Pinpoint the cell where the given text exists, returning its [X, Y] midpoint coordinate. 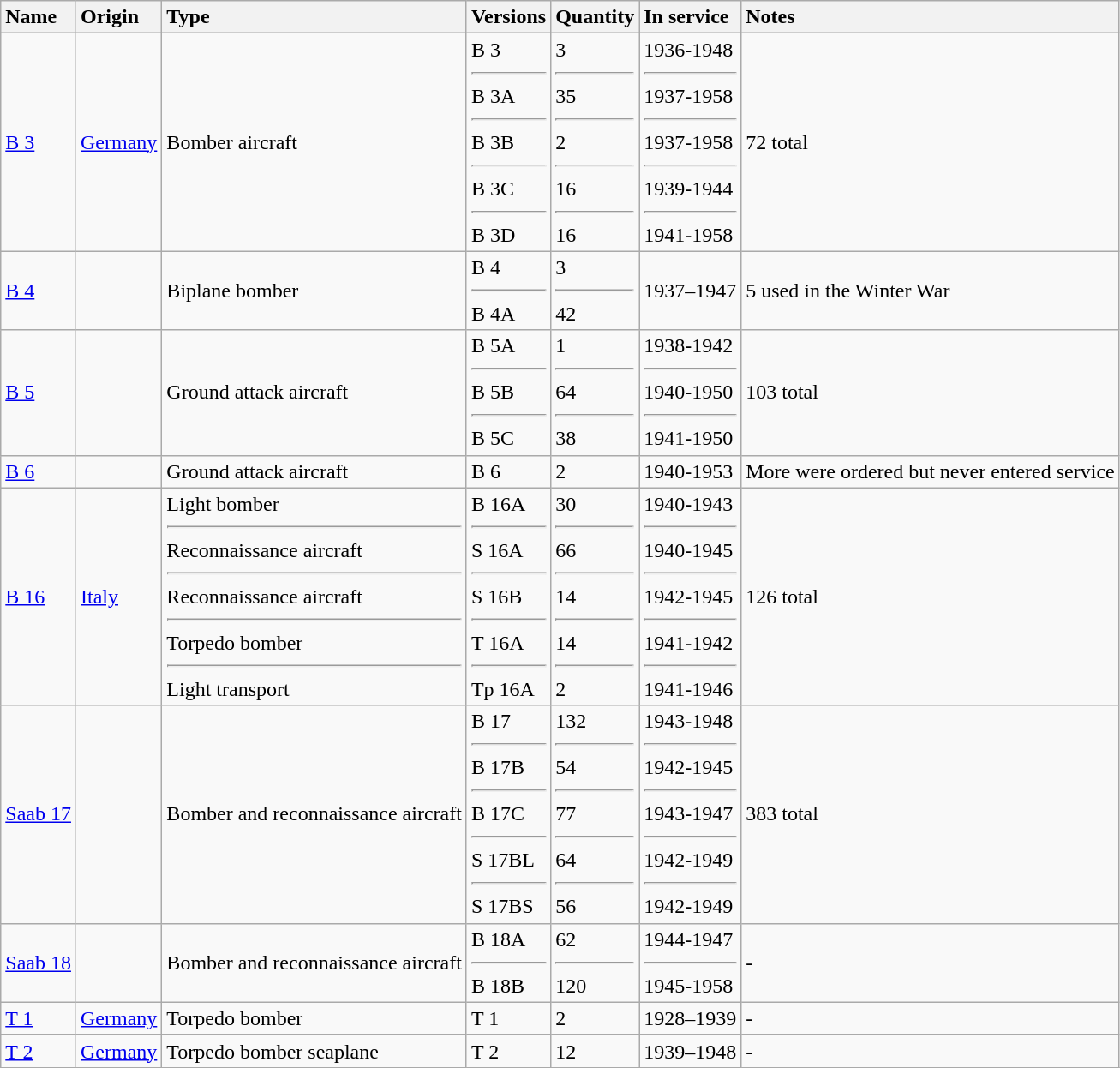
In service [691, 17]
Torpedo bomber [314, 1018]
Bomber aircraft [314, 142]
342 [595, 291]
B 3 [39, 142]
Notes [931, 17]
1940-19431940-19451942-19451941-19421941-1946 [691, 597]
B 5 [39, 393]
1928–1939 [691, 1018]
126 total [931, 597]
62120 [595, 963]
Saab 18 [39, 963]
Saab 17 [39, 814]
1944-19471945-1958 [691, 963]
B 17B 17BB 17CS 17BLS 17BS [508, 814]
B 5AB 5BB 5C [508, 393]
Torpedo bomber seaplane [314, 1051]
Light bomberReconnaissance aircraftReconnaissance aircraftTorpedo bomberLight transport [314, 597]
Name [39, 17]
B 16AS 16AS 16BT 16ATp 16A [508, 597]
B 4 [39, 291]
Type [314, 17]
33521616 [595, 142]
Biplane bomber [314, 291]
Versions [508, 17]
1943-19481942-19451943-19471942-19491942-1949 [691, 814]
1940-1953 [691, 471]
1938-19421940-19501941-1950 [691, 393]
13254776456 [595, 814]
Italy [118, 597]
103 total [931, 393]
1936-19481937-19581937-19581939-19441941-1958 [691, 142]
B 3B 3AB 3BB 3CB 3D [508, 142]
B 18AB 18B [508, 963]
306614142 [595, 597]
More were ordered but never entered service [931, 471]
383 total [931, 814]
12 [595, 1051]
B 16 [39, 597]
Quantity [595, 17]
Origin [118, 17]
1937–1947 [691, 291]
16438 [595, 393]
5 used in the Winter War [931, 291]
1939–1948 [691, 1051]
72 total [931, 142]
B 4B 4A [508, 291]
